From the cell containing the given text, extract its center point as (X, Y) coordinate. 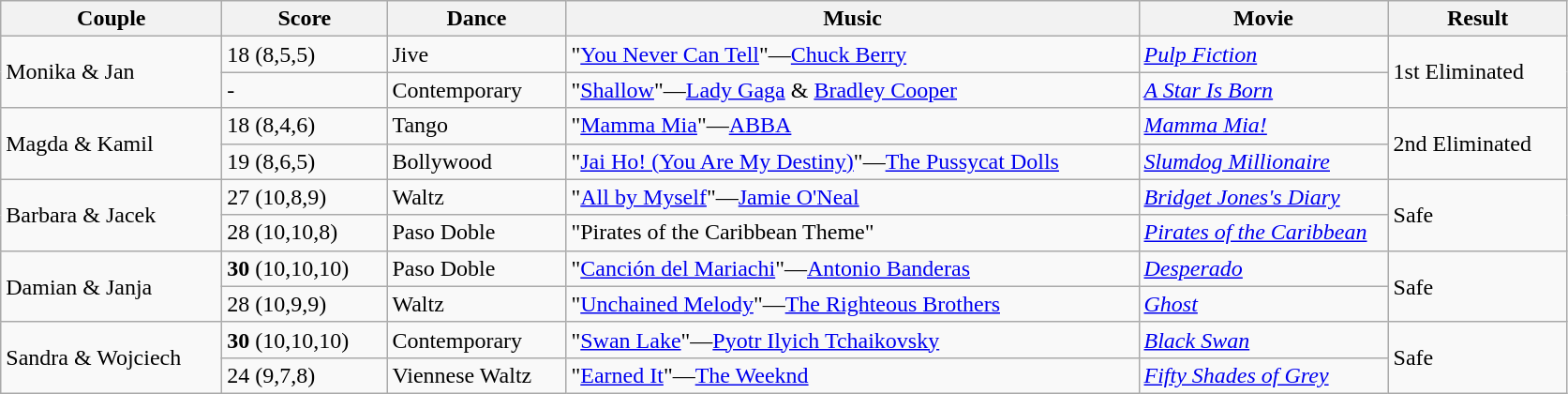
Slumdog Millionaire (1263, 161)
Bridget Jones's Diary (1263, 197)
27 (10,8,9) (305, 197)
Movie (1263, 19)
Sandra & Wojciech (112, 357)
Jive (476, 54)
"Jai Ho! (You Are My Destiny)"—The Pussycat Dolls (853, 161)
Black Swan (1263, 340)
Monika & Jan (112, 72)
Tango (476, 126)
"You Never Can Tell"—Chuck Berry (853, 54)
"Pirates of the Caribbean Theme" (853, 233)
19 (8,6,5) (305, 161)
A Star Is Born (1263, 90)
Ghost (1263, 304)
18 (8,5,5) (305, 54)
Fifty Shades of Grey (1263, 375)
"Swan Lake"—Pyotr Ilyich Tchaikovsky (853, 340)
Bollywood (476, 161)
Pulp Fiction (1263, 54)
28 (10,9,9) (305, 304)
Damian & Janja (112, 286)
- (305, 90)
"Unchained Melody"—The Righteous Brothers (853, 304)
Dance (476, 19)
Score (305, 19)
"Mamma Mia"—ABBA (853, 126)
Result (1477, 19)
"Earned It"—The Weeknd (853, 375)
Magda & Kamil (112, 144)
"Shallow"—Lady Gaga & Bradley Cooper (853, 90)
24 (9,7,8) (305, 375)
Couple (112, 19)
Barbara & Jacek (112, 215)
Viennese Waltz (476, 375)
18 (8,4,6) (305, 126)
28 (10,10,8) (305, 233)
"Canción del Mariachi"—Antonio Banderas (853, 268)
Music (853, 19)
Pirates of the Caribbean (1263, 233)
"All by Myself"—Jamie O'Neal (853, 197)
2nd Eliminated (1477, 144)
Mamma Mia! (1263, 126)
1st Eliminated (1477, 72)
Desperado (1263, 268)
